Detect which cell encompasses the target text, then output its [X, Y] center coordinate. 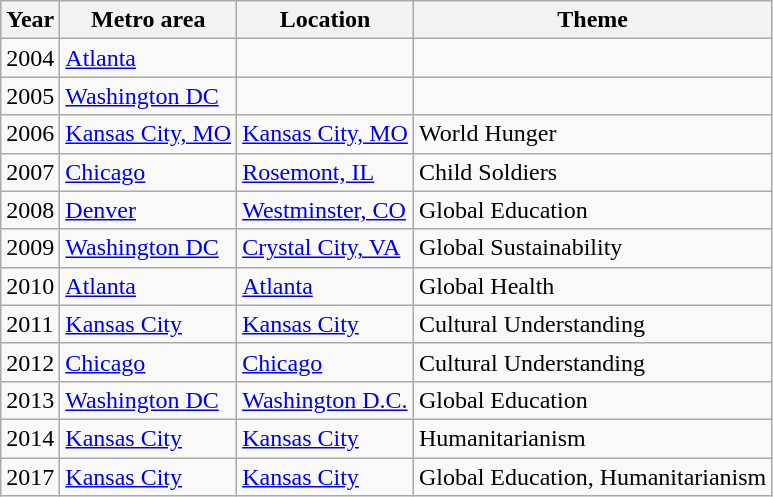
2007 [30, 172]
2005 [30, 96]
Global Health [592, 286]
Location [326, 20]
2017 [30, 477]
Child Soldiers [592, 172]
Global Education, Humanitarianism [592, 477]
Global Sustainability [592, 248]
Humanitarianism [592, 438]
2004 [30, 58]
2010 [30, 286]
2011 [30, 324]
Denver [148, 210]
Rosemont, IL [326, 172]
Theme [592, 20]
Washington D.C. [326, 400]
2006 [30, 134]
2013 [30, 400]
2014 [30, 438]
2009 [30, 248]
Metro area [148, 20]
Westminster, CO [326, 210]
2012 [30, 362]
Crystal City, VA [326, 248]
Year [30, 20]
2008 [30, 210]
World Hunger [592, 134]
